Return the [X, Y] coordinate for the center point of the cell that contains the specified text.  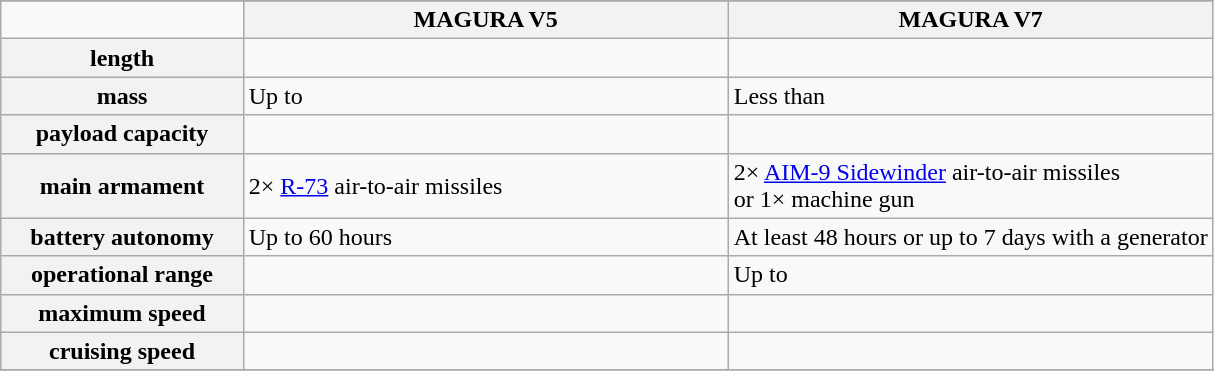
length [122, 58]
MAGURA V5 [486, 20]
2× R-73 air-to-air missiles [486, 186]
2× AIM-9 Sidewinder air-to-air missiles or 1× machine gun [970, 186]
MAGURA V7 [970, 20]
Less than [970, 96]
cruising speed [122, 351]
main armament [122, 186]
battery autonomy [122, 237]
mass [122, 96]
payload capacity [122, 134]
operational range [122, 275]
maximum speed [122, 313]
Up to 60 hours [486, 237]
At least 48 hours or up to 7 days with a generator [970, 237]
